Scan for the cell matching the given text and deliver its [X, Y] coordinate at center. 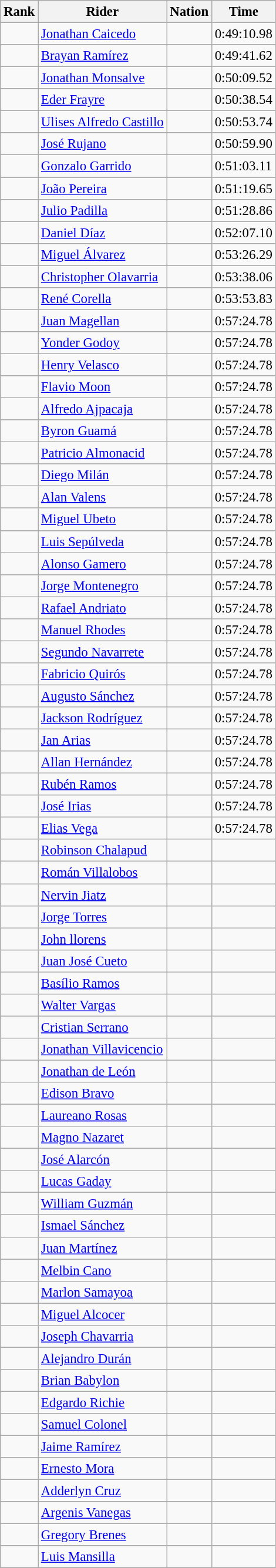
Flavio Moon [102, 387]
Fabricio Quirós [102, 674]
Cristian Serrano [102, 1027]
Alejandro Durán [102, 1358]
Jonathan Monsalve [102, 78]
Magno Nazaret [102, 1138]
Henry Velasco [102, 365]
Elias Vega [102, 829]
0:50:38.54 [243, 100]
José Rujano [102, 144]
José Irias [102, 806]
Gregory Brenes [102, 1535]
Julio Padilla [102, 210]
Segundo Navarrete [102, 652]
Ernesto Mora [102, 1469]
Time [243, 12]
0:50:53.74 [243, 122]
Lucas Gaday [102, 1182]
Edison Bravo [102, 1093]
Gonzalo Garrido [102, 166]
Jorge Torres [102, 917]
Alonso Gamero [102, 564]
Jackson Rodríguez [102, 718]
Jan Arias [102, 741]
William Guzmán [102, 1204]
José Alarcón [102, 1160]
Miguel Alcocer [102, 1314]
Augusto Sánchez [102, 696]
Eder Frayre [102, 100]
Luis Sepúlveda [102, 541]
Manuel Rhodes [102, 630]
0:51:03.11 [243, 166]
0:53:26.29 [243, 254]
0:51:19.65 [243, 189]
Jonathan Caicedo [102, 34]
Robinson Chalapud [102, 851]
Brian Babylon [102, 1381]
0:49:10.98 [243, 34]
Ulises Alfredo Castillo [102, 122]
Alfredo Ajpacaja [102, 409]
Christopher Olavarria [102, 277]
Miguel Álvarez [102, 254]
Jaime Ramírez [102, 1447]
Brayan Ramírez [102, 56]
0:50:59.90 [243, 144]
Juan Martínez [102, 1248]
0:53:38.06 [243, 277]
Diego Milán [102, 475]
0:52:07.10 [243, 233]
Joseph Chavarria [102, 1337]
João Pereira [102, 189]
Rider [102, 12]
Melbin Cano [102, 1270]
Rank [19, 12]
Adderlyn Cruz [102, 1491]
Daniel Díaz [102, 233]
Alan Valens [102, 497]
Allan Hernández [102, 762]
Miguel Ubeto [102, 520]
0:50:09.52 [243, 78]
René Corella [102, 299]
Jonathan de León [102, 1071]
0:53:53.83 [243, 299]
Marlon Samayoa [102, 1292]
Nation [189, 12]
Román Villalobos [102, 873]
Patricio Almonacid [102, 453]
Jorge Montenegro [102, 586]
Juan José Cueto [102, 961]
Edgardo Richie [102, 1402]
0:49:41.62 [243, 56]
Argenis Vanegas [102, 1513]
Rafael Andriato [102, 608]
John llorens [102, 939]
Rubén Ramos [102, 785]
0:51:28.86 [243, 210]
Byron Guamá [102, 431]
Jonathan Villavicencio [102, 1049]
Basílio Ramos [102, 983]
Juan Magellan [102, 321]
Laureano Rosas [102, 1116]
Ismael Sánchez [102, 1226]
Nervin Jiatz [102, 895]
Samuel Colonel [102, 1425]
Luis Mansilla [102, 1557]
Walter Vargas [102, 1005]
Yonder Godoy [102, 343]
